Pinpoint the cell where the given text exists, returning its (X, Y) midpoint coordinate. 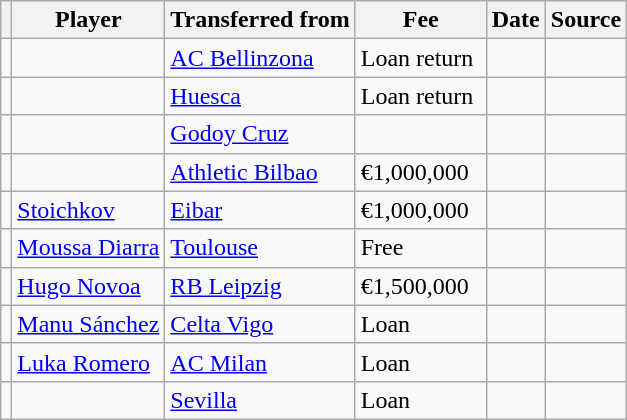
AC Milan (260, 362)
€1,500,000 (420, 286)
Free (420, 248)
Date (516, 20)
Stoichkov (88, 210)
Sevilla (260, 400)
Moussa Diarra (88, 248)
Hugo Novoa (88, 286)
Player (88, 20)
Luka Romero (88, 362)
Fee (420, 20)
Eibar (260, 210)
AC Bellinzona (260, 58)
Source (586, 20)
Godoy Cruz (260, 134)
Transferred from (260, 20)
Celta Vigo (260, 324)
Toulouse (260, 248)
Manu Sánchez (88, 324)
RB Leipzig (260, 286)
Huesca (260, 96)
Athletic Bilbao (260, 172)
